Determine the (X, Y) coordinate at the center of the cell enclosing the given text.  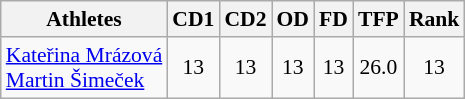
CD2 (245, 19)
Athletes (84, 19)
Rank (434, 19)
Kateřina MrázováMartin Šimeček (84, 68)
FD (334, 19)
TFP (378, 19)
OD (294, 19)
CD1 (193, 19)
26.0 (378, 68)
